Output the [x, y] coordinate of the center of the cell containing the given text.  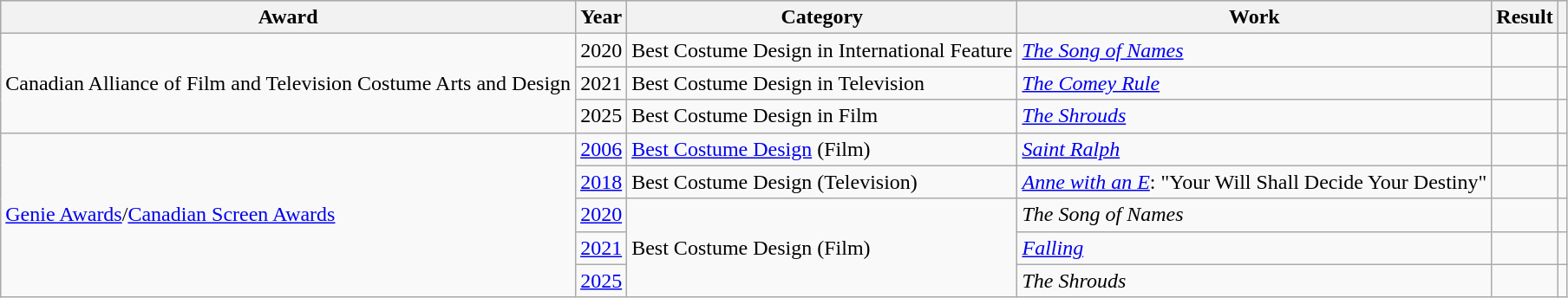
Falling [1254, 248]
Best Costume Design in Television [822, 83]
Anne with an E: "Your Will Shall Decide Your Destiny" [1254, 182]
2018 [602, 182]
Saint Ralph [1254, 149]
Best Costume Design (Television) [822, 182]
Work [1254, 17]
Genie Awards/Canadian Screen Awards [288, 215]
Best Costume Design in International Feature [822, 50]
Category [822, 17]
Year [602, 17]
2006 [602, 149]
Award [288, 17]
Best Costume Design in Film [822, 116]
Result [1525, 17]
The Comey Rule [1254, 83]
Canadian Alliance of Film and Television Costume Arts and Design [288, 83]
